Locate the cell with the specified text and output its [x, y] center coordinate. 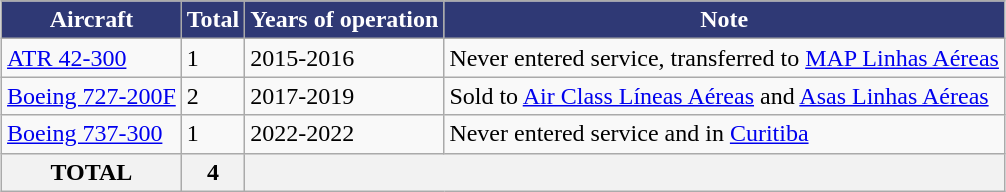
Note [724, 20]
Never entered service, transferred to MAP Linhas Aéreas [724, 58]
2015-2016 [344, 58]
Years of operation [344, 20]
Aircraft [92, 20]
ATR 42-300 [92, 58]
Sold to Air Class Líneas Aéreas and Asas Linhas Aéreas [724, 96]
TOTAL [92, 172]
Boeing 737-300 [92, 134]
Boeing 727-200F [92, 96]
2 [213, 96]
4 [213, 172]
2022-2022 [344, 134]
2017-2019 [344, 96]
Total [213, 20]
Never entered service and in Curitiba [724, 134]
